Return [X, Y] of the center of cell containing provided text 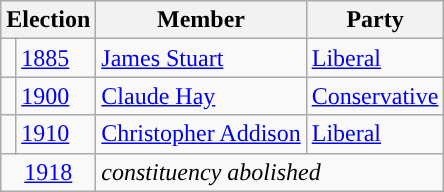
Conservative [375, 96]
James Stuart [201, 58]
constituency abolished [270, 172]
Claude Hay [201, 96]
Election [48, 20]
1918 [48, 172]
1900 [56, 96]
Christopher Addison [201, 134]
Party [375, 20]
1885 [56, 58]
Member [201, 20]
1910 [56, 134]
